From the cell containing the given text, extract its center point as (x, y) coordinate. 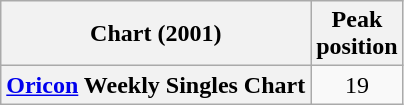
Chart (2001) (156, 34)
19 (357, 85)
Oricon Weekly Singles Chart (156, 85)
Peakposition (357, 34)
